Detect which cell encompasses the target text, then output its (X, Y) center coordinate. 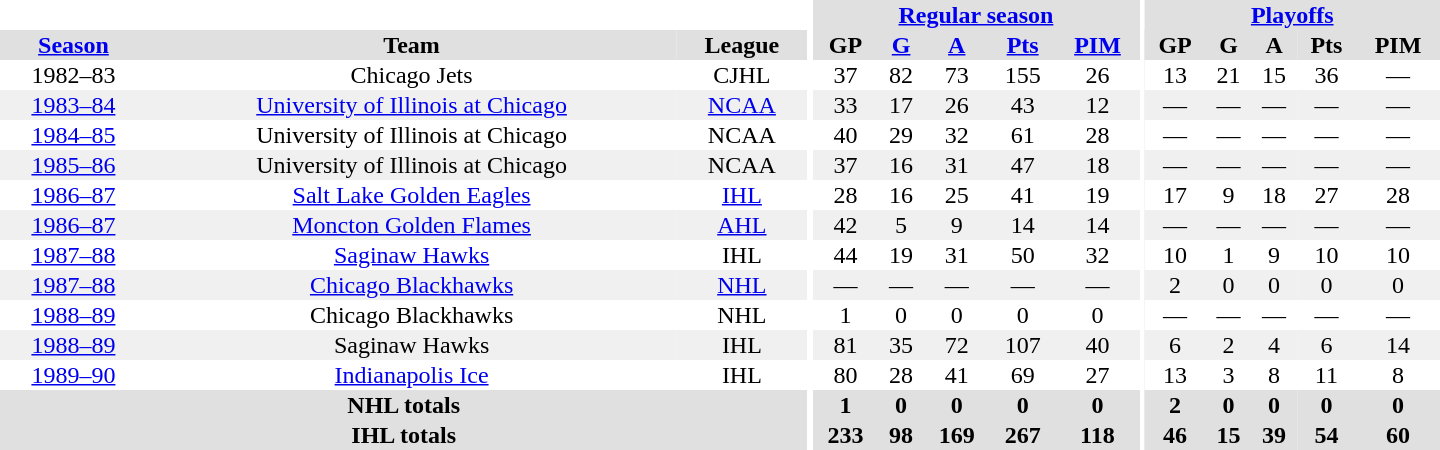
72 (957, 345)
1982–83 (74, 75)
118 (1098, 435)
AHL (742, 225)
4 (1274, 345)
12 (1098, 105)
NHL totals (404, 405)
35 (901, 345)
54 (1326, 435)
IHL totals (404, 435)
69 (1023, 375)
44 (845, 255)
21 (1229, 75)
29 (901, 135)
80 (845, 375)
42 (845, 225)
60 (1398, 435)
43 (1023, 105)
33 (845, 105)
3 (1229, 375)
47 (1023, 165)
Team (412, 45)
233 (845, 435)
39 (1274, 435)
82 (901, 75)
36 (1326, 75)
Chicago Jets (412, 75)
Regular season (976, 15)
1984–85 (74, 135)
169 (957, 435)
League (742, 45)
CJHL (742, 75)
1983–84 (74, 105)
1989–90 (74, 375)
46 (1174, 435)
155 (1023, 75)
Moncton Golden Flames (412, 225)
98 (901, 435)
11 (1326, 375)
73 (957, 75)
61 (1023, 135)
Indianapolis Ice (412, 375)
5 (901, 225)
267 (1023, 435)
Season (74, 45)
1985–86 (74, 165)
25 (957, 195)
Salt Lake Golden Eagles (412, 195)
81 (845, 345)
50 (1023, 255)
Playoffs (1292, 15)
107 (1023, 345)
